Detect which cell encompasses the target text, then output its (x, y) center coordinate. 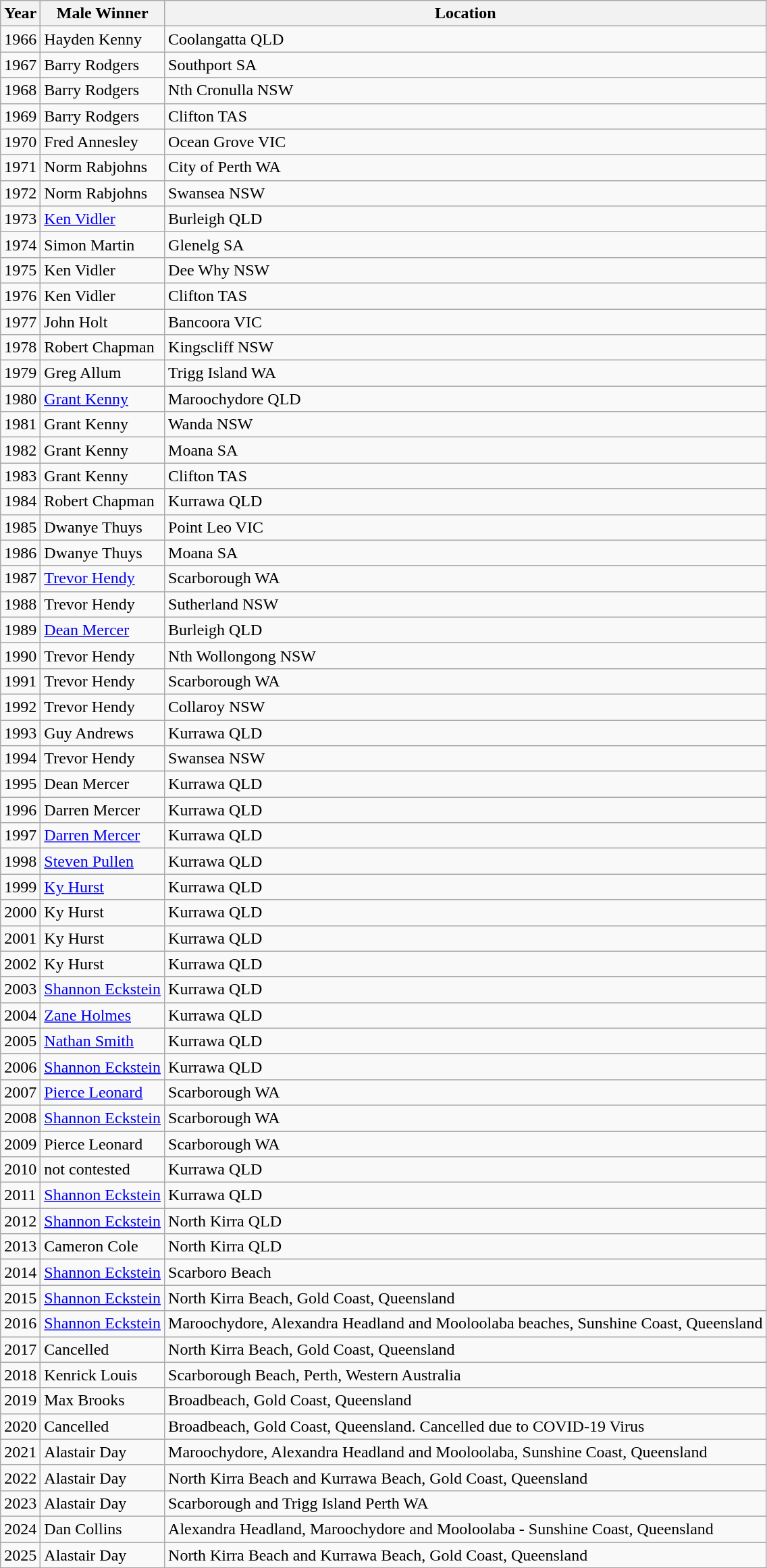
1975 (20, 270)
Scarboro Beach (466, 1272)
1995 (20, 784)
2025 (20, 1555)
2015 (20, 1298)
Scarborough and Trigg Island Perth WA (466, 1503)
1994 (20, 759)
2011 (20, 1195)
Scarborough Beach, Perth, Western Australia (466, 1375)
2002 (20, 964)
1990 (20, 655)
1970 (20, 142)
Sutherland NSW (466, 604)
Cameron Cole (103, 1247)
Dee Why NSW (466, 270)
Maroochydore, Alexandra Headland and Mooloolaba, Sunshine Coast, Queensland (466, 1452)
Kenrick Louis (103, 1375)
1969 (20, 116)
2000 (20, 913)
1991 (20, 681)
Dan Collins (103, 1529)
Trigg Island WA (466, 373)
2022 (20, 1478)
Broadbeach, Gold Coast, Queensland. Cancelled due to COVID-19 Virus (466, 1426)
1989 (20, 630)
1977 (20, 322)
1982 (20, 450)
2020 (20, 1426)
1974 (20, 244)
2005 (20, 1041)
2003 (20, 990)
1984 (20, 502)
2010 (20, 1170)
2009 (20, 1144)
2004 (20, 1015)
Male Winner (103, 13)
Maroochydore QLD (466, 399)
Broadbeach, Gold Coast, Queensland (466, 1401)
2017 (20, 1349)
Southport SA (466, 65)
1999 (20, 887)
2008 (20, 1118)
2018 (20, 1375)
2006 (20, 1066)
Nathan Smith (103, 1041)
1998 (20, 861)
Guy Andrews (103, 732)
2007 (20, 1092)
1987 (20, 578)
2023 (20, 1503)
1996 (20, 810)
2013 (20, 1247)
Alexandra Headland, Maroochydore and Mooloolaba - Sunshine Coast, Queensland (466, 1529)
1968 (20, 90)
2019 (20, 1401)
1971 (20, 167)
Bancoora VIC (466, 322)
1981 (20, 425)
1983 (20, 476)
1985 (20, 527)
John Holt (103, 322)
Simon Martin (103, 244)
1992 (20, 707)
1966 (20, 39)
Hayden Kenny (103, 39)
Year (20, 13)
Ocean Grove VIC (466, 142)
1978 (20, 348)
2024 (20, 1529)
City of Perth WA (466, 167)
2012 (20, 1221)
1980 (20, 399)
1973 (20, 219)
Fred Annesley (103, 142)
Location (466, 13)
1979 (20, 373)
Collaroy NSW (466, 707)
2001 (20, 938)
1988 (20, 604)
1972 (20, 193)
not contested (103, 1170)
1976 (20, 296)
Zane Holmes (103, 1015)
1967 (20, 65)
2021 (20, 1452)
1986 (20, 553)
Point Leo VIC (466, 527)
Nth Cronulla NSW (466, 90)
Greg Allum (103, 373)
Glenelg SA (466, 244)
Maroochydore, Alexandra Headland and Mooloolaba beaches, Sunshine Coast, Queensland (466, 1324)
Max Brooks (103, 1401)
2014 (20, 1272)
1993 (20, 732)
Steven Pullen (103, 861)
Nth Wollongong NSW (466, 655)
Wanda NSW (466, 425)
Coolangatta QLD (466, 39)
Kingscliff NSW (466, 348)
2016 (20, 1324)
1997 (20, 836)
